For the text-containing cell, return its midpoint in (X, Y) coordinate format. 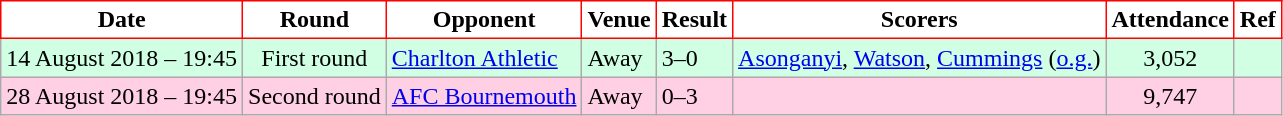
14 August 2018 – 19:45 (122, 58)
Date (122, 20)
Scorers (920, 20)
0–3 (694, 96)
Charlton Athletic (484, 58)
Second round (315, 96)
Asonganyi, Watson, Cummings (o.g.) (920, 58)
Round (315, 20)
Result (694, 20)
Attendance (1170, 20)
9,747 (1170, 96)
AFC Bournemouth (484, 96)
First round (315, 58)
3–0 (694, 58)
Opponent (484, 20)
Venue (619, 20)
Ref (1258, 20)
28 August 2018 – 19:45 (122, 96)
3,052 (1170, 58)
